Capture the cell that displays the provided text and extract its [x, y] central coordinate. 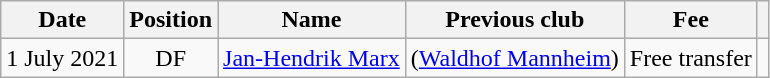
(Waldhof Mannheim) [514, 58]
Position [171, 20]
DF [171, 58]
Date [62, 20]
Previous club [514, 20]
Fee [690, 20]
1 July 2021 [62, 58]
Name [312, 20]
Free transfer [690, 58]
Jan-Hendrik Marx [312, 58]
